Search for the cell housing the specified text and yield its (x, y) center coordinate. 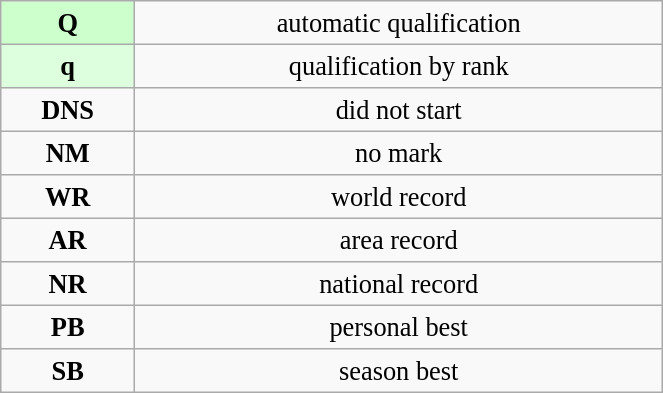
season best (399, 371)
WR (68, 197)
NR (68, 284)
Q (68, 22)
no mark (399, 153)
personal best (399, 327)
NM (68, 153)
PB (68, 327)
national record (399, 284)
area record (399, 240)
qualification by rank (399, 66)
DNS (68, 109)
SB (68, 371)
q (68, 66)
world record (399, 197)
did not start (399, 109)
automatic qualification (399, 22)
AR (68, 240)
